Identify which cell holds the provided text, then report its [X, Y] central coordinate. 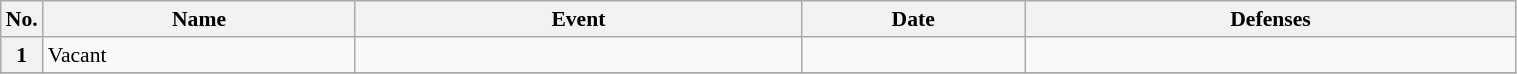
Event [578, 19]
Name [200, 19]
No. [22, 19]
1 [22, 55]
Date [912, 19]
Vacant [200, 55]
Defenses [1270, 19]
